Output the [x, y] coordinate of the center of the cell containing the given text.  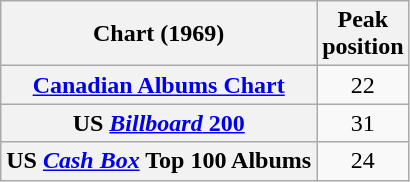
US Cash Box Top 100 Albums [159, 161]
22 [363, 85]
31 [363, 123]
Canadian Albums Chart [159, 85]
24 [363, 161]
US Billboard 200 [159, 123]
Chart (1969) [159, 34]
Peakposition [363, 34]
